Detect which cell encompasses the target text, then output its [X, Y] center coordinate. 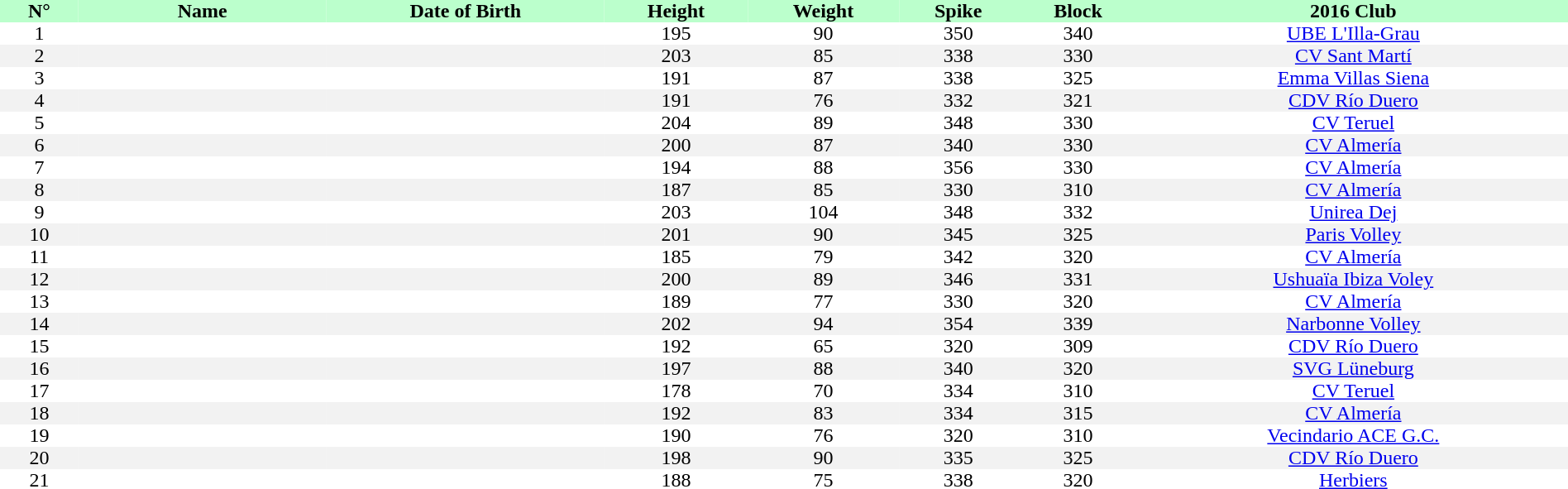
20 [40, 458]
354 [958, 324]
Height [676, 12]
14 [40, 324]
2016 Club [1353, 12]
16 [40, 369]
Weight [824, 12]
201 [676, 235]
18 [40, 414]
Spike [958, 12]
195 [676, 33]
202 [676, 324]
315 [1078, 414]
10 [40, 235]
13 [40, 301]
79 [824, 256]
11 [40, 256]
Unirea Dej [1353, 212]
194 [676, 167]
N° [40, 12]
346 [958, 280]
83 [824, 414]
Paris Volley [1353, 235]
339 [1078, 324]
CV Sant Martí [1353, 56]
190 [676, 435]
185 [676, 256]
77 [824, 301]
345 [958, 235]
204 [676, 122]
94 [824, 324]
7 [40, 167]
197 [676, 369]
Block [1078, 12]
19 [40, 435]
UBE L'Illa-Grau [1353, 33]
5 [40, 122]
Ushuaïa Ibiza Voley [1353, 280]
Emma Villas Siena [1353, 78]
15 [40, 346]
Narbonne Volley [1353, 324]
198 [676, 458]
3 [40, 78]
65 [824, 346]
350 [958, 33]
4 [40, 101]
321 [1078, 101]
12 [40, 280]
Date of Birth [466, 12]
187 [676, 190]
9 [40, 212]
189 [676, 301]
335 [958, 458]
104 [824, 212]
8 [40, 190]
309 [1078, 346]
Name [203, 12]
SVG Lüneburg [1353, 369]
2 [40, 56]
17 [40, 391]
Vecindario ACE G.C. [1353, 435]
356 [958, 167]
70 [824, 391]
6 [40, 146]
331 [1078, 280]
1 [40, 33]
178 [676, 391]
342 [958, 256]
